Return the (X, Y) coordinate for the center point of the cell that contains the specified text.  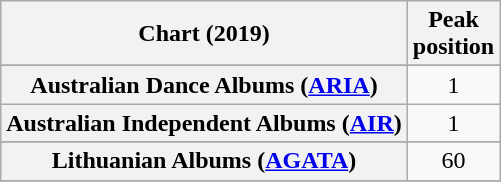
Chart (2019) (204, 34)
Australian Independent Albums (AIR) (204, 123)
Lithuanian Albums (AGATA) (204, 161)
Australian Dance Albums (ARIA) (204, 85)
60 (453, 161)
Peakposition (453, 34)
